Pinpoint the cell where the given text exists, returning its (X, Y) midpoint coordinate. 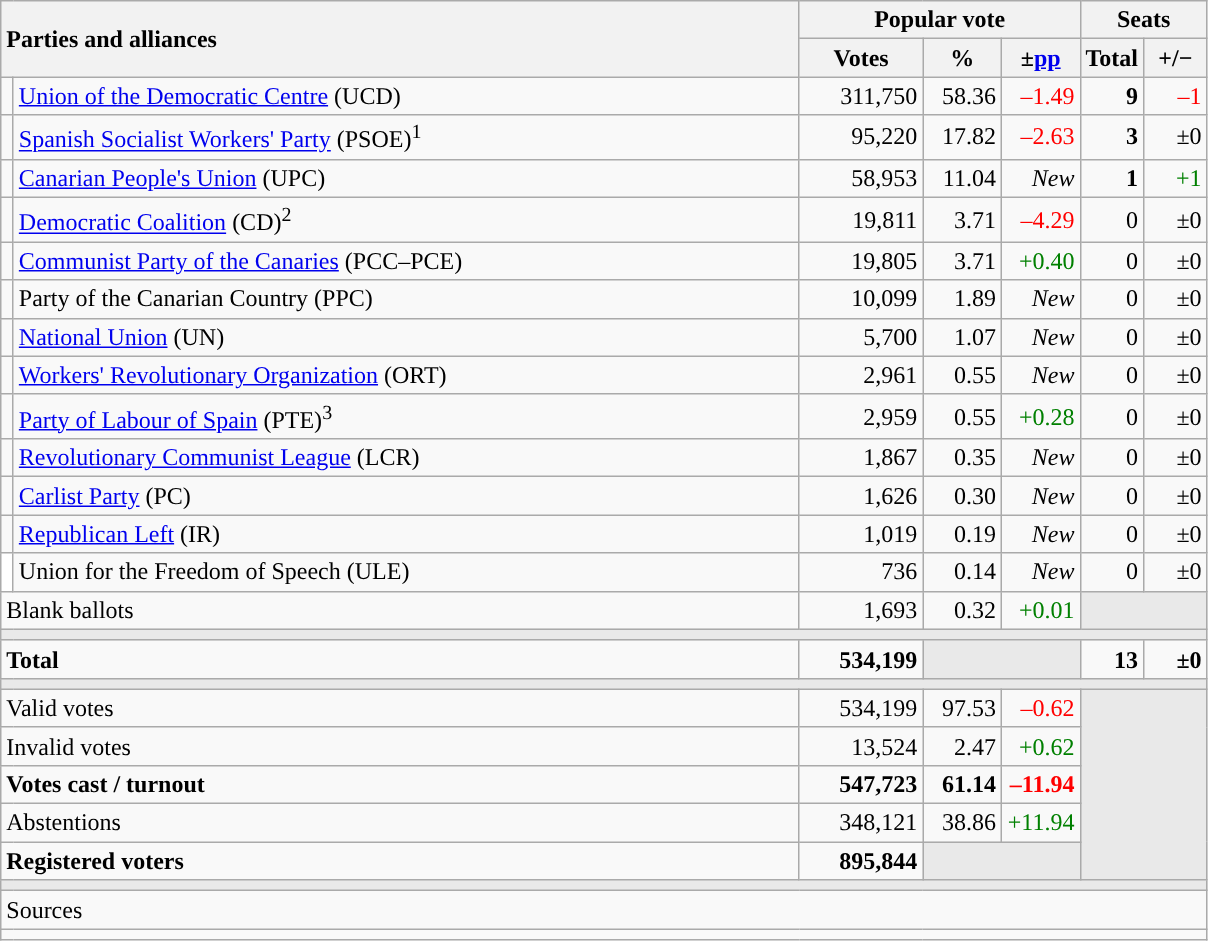
58,953 (861, 178)
0.14 (962, 572)
Workers' Revolutionary Organization (ORT) (406, 375)
Votes (861, 58)
2,959 (861, 416)
+0.01 (1040, 610)
Sources (604, 910)
–11.94 (1040, 785)
19,805 (861, 261)
97.53 (962, 708)
Party of Labour of Spain (PTE)3 (406, 416)
1.07 (962, 337)
–2.63 (1040, 138)
Votes cast / turnout (400, 785)
10,099 (861, 299)
95,220 (861, 138)
Blank ballots (400, 610)
Union of the Democratic Centre (UCD) (406, 96)
Republican Left (IR) (406, 534)
0.19 (962, 534)
Carlist Party (PC) (406, 496)
2.47 (962, 746)
–1 (1176, 96)
+0.28 (1040, 416)
19,811 (861, 220)
1,019 (861, 534)
1.89 (962, 299)
736 (861, 572)
17.82 (962, 138)
Canarian People's Union (UPC) (406, 178)
Party of the Canarian Country (PPC) (406, 299)
1,867 (861, 458)
Democratic Coalition (CD)2 (406, 220)
Seats (1144, 20)
0.32 (962, 610)
1,693 (861, 610)
3 (1112, 138)
5,700 (861, 337)
–4.29 (1040, 220)
348,121 (861, 823)
Spanish Socialist Workers' Party (PSOE)1 (406, 138)
61.14 (962, 785)
1 (1112, 178)
±pp (1040, 58)
Popular vote (940, 20)
38.86 (962, 823)
311,750 (861, 96)
% (962, 58)
National Union (UN) (406, 337)
Abstentions (400, 823)
13,524 (861, 746)
13 (1112, 659)
–0.62 (1040, 708)
895,844 (861, 861)
11.04 (962, 178)
–1.49 (1040, 96)
9 (1112, 96)
Union for the Freedom of Speech (ULE) (406, 572)
Valid votes (400, 708)
Registered voters (400, 861)
58.36 (962, 96)
0.30 (962, 496)
+/− (1176, 58)
Communist Party of the Canaries (PCC–PCE) (406, 261)
+11.94 (1040, 823)
Invalid votes (400, 746)
Parties and alliances (400, 39)
0.35 (962, 458)
Revolutionary Communist League (LCR) (406, 458)
2,961 (861, 375)
547,723 (861, 785)
1,626 (861, 496)
+0.40 (1040, 261)
+0.62 (1040, 746)
+1 (1176, 178)
